From the cell containing the given text, extract its center point as (X, Y) coordinate. 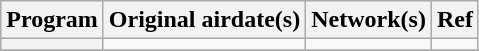
Original airdate(s) (204, 20)
Ref (454, 20)
Network(s) (369, 20)
Program (52, 20)
